Determine the (X, Y) coordinate at the center of the cell enclosing the given text.  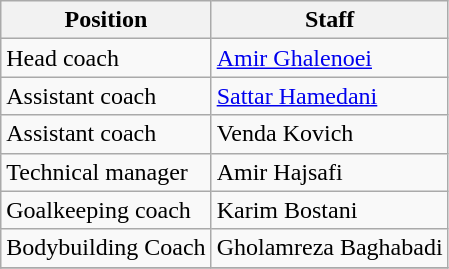
Goalkeeping coach (106, 210)
Gholamreza Baghabadi (330, 248)
Sattar Hamedani (330, 96)
Amir Ghalenoei (330, 58)
Staff (330, 20)
Amir Hajsafi (330, 172)
Bodybuilding Coach (106, 248)
Head coach (106, 58)
Position (106, 20)
Technical manager (106, 172)
Venda Kovich (330, 134)
Karim Bostani (330, 210)
